Output the [x, y] coordinate of the center of the cell containing the given text.  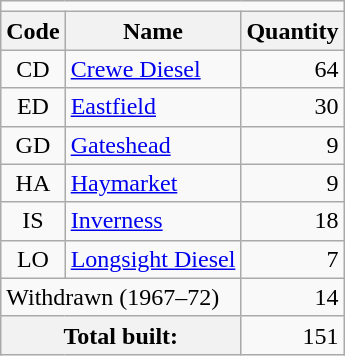
GD [33, 145]
Withdrawn (1967–72) [121, 297]
Longsight Diesel [153, 259]
Gateshead [153, 145]
151 [292, 335]
18 [292, 221]
Haymarket [153, 183]
30 [292, 107]
Eastfield [153, 107]
CD [33, 69]
64 [292, 69]
Quantity [292, 31]
Crewe Diesel [153, 69]
IS [33, 221]
7 [292, 259]
LO [33, 259]
Code [33, 31]
ED [33, 107]
HA [33, 183]
Inverness [153, 221]
Total built: [121, 335]
Name [153, 31]
14 [292, 297]
